Find where the given text appears and provide that cell's center as [x, y] coordinate. 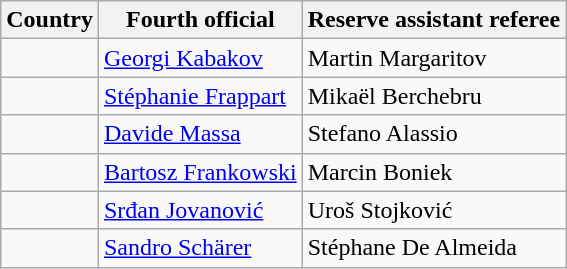
Uroš Stojković [434, 210]
Georgi Kabakov [200, 58]
Martin Margaritov [434, 58]
Country [50, 20]
Sandro Schärer [200, 248]
Reserve assistant referee [434, 20]
Marcin Boniek [434, 172]
Fourth official [200, 20]
Stéphane De Almeida [434, 248]
Stefano Alassio [434, 134]
Davide Massa [200, 134]
Mikaël Berchebru [434, 96]
Bartosz Frankowski [200, 172]
Stéphanie Frappart [200, 96]
Srđan Jovanović [200, 210]
